Search for the cell housing the specified text and yield its (X, Y) center coordinate. 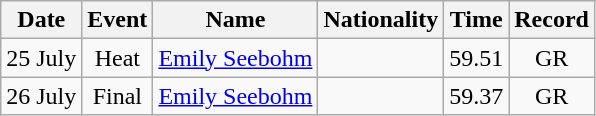
25 July (42, 58)
Date (42, 20)
26 July (42, 96)
59.51 (476, 58)
Nationality (381, 20)
Name (236, 20)
59.37 (476, 96)
Time (476, 20)
Final (118, 96)
Record (552, 20)
Heat (118, 58)
Event (118, 20)
